Return [x, y] of the center of cell containing provided text 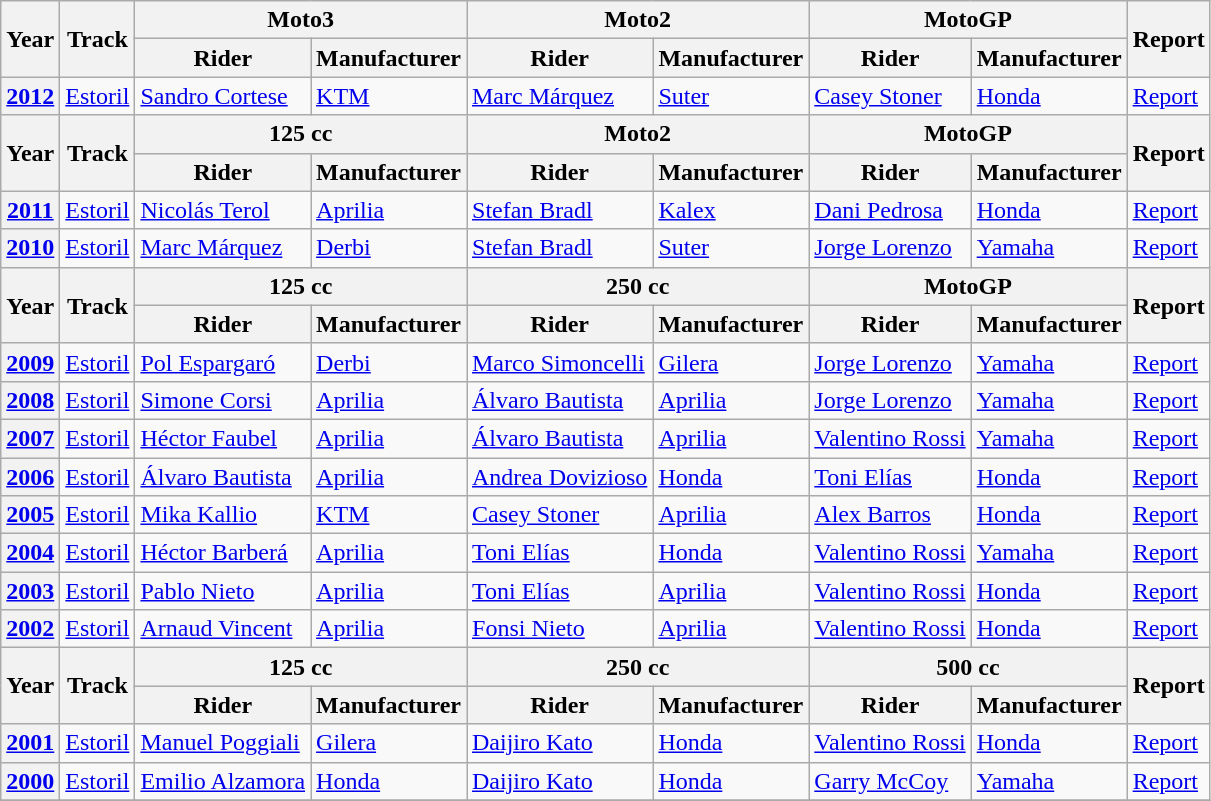
Andrea Dovizioso [559, 477]
2006 [30, 477]
2001 [30, 743]
Dani Pedrosa [890, 210]
Nicolás Terol [223, 210]
2002 [30, 629]
Arnaud Vincent [223, 629]
2012 [30, 96]
2007 [30, 438]
Héctor Barberá [223, 553]
500 cc [968, 667]
2008 [30, 400]
Sandro Cortese [223, 96]
Fonsi Nieto [559, 629]
2000 [30, 781]
Héctor Faubel [223, 438]
Pol Espargaró [223, 362]
2010 [30, 248]
Manuel Poggiali [223, 743]
Kalex [731, 210]
2003 [30, 591]
2004 [30, 553]
Alex Barros [890, 515]
Marco Simoncelli [559, 362]
2011 [30, 210]
Emilio Alzamora [223, 781]
Garry McCoy [890, 781]
2005 [30, 515]
2009 [30, 362]
Simone Corsi [223, 400]
Mika Kallio [223, 515]
Moto3 [301, 20]
Pablo Nieto [223, 591]
